Find where the given text appears and provide that cell's center as (X, Y) coordinate. 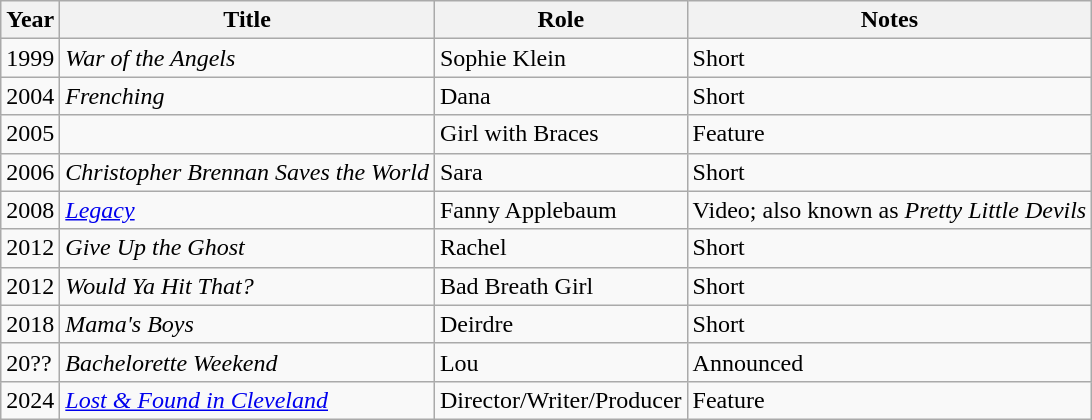
Dana (560, 96)
Legacy (248, 210)
Deirdre (560, 324)
Year (30, 20)
Notes (890, 20)
2006 (30, 172)
Christopher Brennan Saves the World (248, 172)
Lou (560, 362)
Role (560, 20)
Sophie Klein (560, 58)
20?? (30, 362)
Frenching (248, 96)
1999 (30, 58)
2018 (30, 324)
Video; also known as Pretty Little Devils (890, 210)
Bachelorette Weekend (248, 362)
Title (248, 20)
Bad Breath Girl (560, 286)
Girl with Braces (560, 134)
War of the Angels (248, 58)
Fanny Applebaum (560, 210)
2005 (30, 134)
Announced (890, 362)
Lost & Found in Cleveland (248, 400)
Mama's Boys (248, 324)
Sara (560, 172)
Rachel (560, 248)
2004 (30, 96)
Would Ya Hit That? (248, 286)
2008 (30, 210)
Director/Writer/Producer (560, 400)
2024 (30, 400)
Give Up the Ghost (248, 248)
